Pinpoint the cell where the given text exists, returning its [x, y] midpoint coordinate. 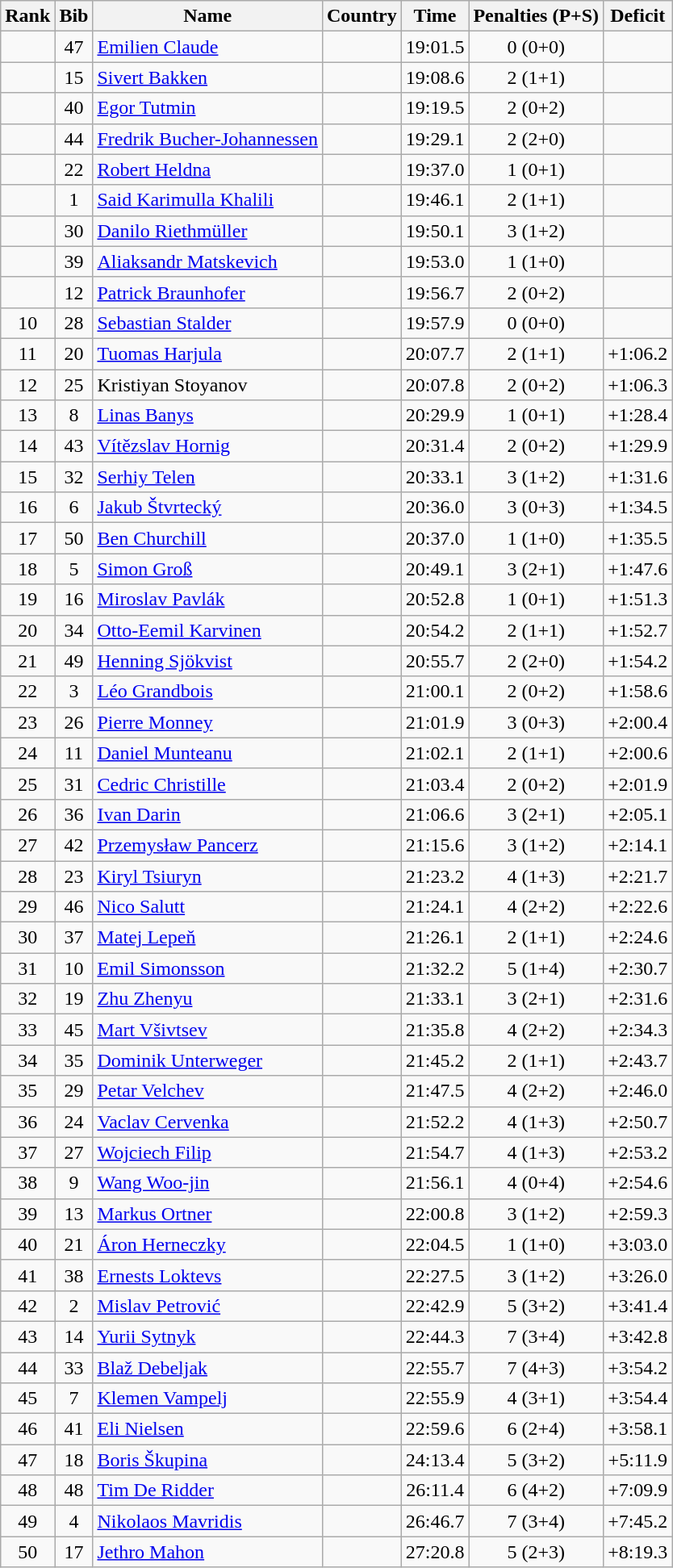
5 [74, 569]
20:55.7 [435, 661]
+1:06.3 [637, 385]
Petar Velchev [208, 1091]
Dominik Unterweger [208, 1060]
+2:46.0 [637, 1091]
Name [208, 16]
+8:19.3 [637, 1552]
4 [74, 1521]
20:54.2 [435, 630]
Country [362, 16]
21:00.1 [435, 692]
20:29.9 [435, 416]
19:53.0 [435, 261]
21:15.6 [435, 845]
21:56.1 [435, 1183]
+2:14.1 [637, 845]
+1:51.3 [637, 600]
Kiryl Tsiuryn [208, 876]
19:57.9 [435, 323]
22:04.5 [435, 1244]
+1:31.6 [637, 477]
8 [74, 416]
19:50.1 [435, 231]
Jethro Mahon [208, 1552]
Tuomas Harjula [208, 353]
+2:30.7 [637, 968]
+2:43.7 [637, 1060]
19:01.5 [435, 47]
+1:29.9 [637, 446]
22:27.5 [435, 1275]
9 [74, 1183]
Léo Grandbois [208, 692]
Pierre Monney [208, 722]
20:49.1 [435, 569]
Tim De Ridder [208, 1491]
+2:34.3 [637, 1030]
+5:11.9 [637, 1460]
Matej Lepeň [208, 938]
+1:52.7 [637, 630]
19:46.1 [435, 200]
Wang Woo-jin [208, 1183]
20:31.4 [435, 446]
26:11.4 [435, 1491]
Przemysław Pancerz [208, 845]
+3:26.0 [637, 1275]
+2:00.4 [637, 722]
Sivert Bakken [208, 77]
Penalties (P+S) [536, 16]
20:07.8 [435, 385]
Cedric Christille [208, 784]
Said Karimulla Khalili [208, 200]
21:45.2 [435, 1060]
21:54.7 [435, 1152]
+3:54.2 [637, 1368]
+2:31.6 [637, 999]
+2:59.3 [637, 1214]
+3:54.4 [637, 1399]
Klemen Vampelj [208, 1399]
24:13.4 [435, 1460]
+1:28.4 [637, 416]
22:59.6 [435, 1429]
+1:47.6 [637, 569]
20:52.8 [435, 600]
Miroslav Pavlák [208, 600]
6 [74, 508]
Blaž Debeljak [208, 1368]
Wojciech Filip [208, 1152]
19:19.5 [435, 108]
22:55.9 [435, 1399]
+3:42.8 [637, 1336]
+1:06.2 [637, 353]
Eli Nielsen [208, 1429]
Jakub Štvrtecký [208, 508]
21:06.6 [435, 814]
3 [74, 692]
+1:58.6 [637, 692]
Egor Tutmin [208, 108]
Vaclav Cervenka [208, 1122]
Bib [74, 16]
21:23.2 [435, 876]
Ernests Loktevs [208, 1275]
7 [74, 1399]
Danilo Riethmüller [208, 231]
Ivan Darin [208, 814]
Vítězslav Hornig [208, 446]
21:47.5 [435, 1091]
Kristiyan Stoyanov [208, 385]
Henning Sjökvist [208, 661]
Robert Heldna [208, 169]
+2:00.6 [637, 753]
21:26.1 [435, 938]
Mislav Petrović [208, 1306]
+2:50.7 [637, 1122]
6 (4+2) [536, 1491]
4 (0+4) [536, 1183]
5 (1+4) [536, 968]
+3:03.0 [637, 1244]
+1:35.5 [637, 538]
+3:58.1 [637, 1429]
+2:22.6 [637, 907]
+2:05.1 [637, 814]
Zhu Zhenyu [208, 999]
20:37.0 [435, 538]
Nikolaos Mavridis [208, 1521]
Emil Simonsson [208, 968]
Yurii Sytnyk [208, 1336]
Ben Churchill [208, 538]
5 (2+3) [536, 1552]
Otto-Eemil Karvinen [208, 630]
6 (2+4) [536, 1429]
+2:53.2 [637, 1152]
+2:01.9 [637, 784]
Mart Všivtsev [208, 1030]
20:36.0 [435, 508]
+1:34.5 [637, 508]
21:24.1 [435, 907]
21:35.8 [435, 1030]
21:02.1 [435, 753]
Fredrik Bucher-Johannessen [208, 139]
Rank [27, 16]
Emilien Claude [208, 47]
Nico Salutt [208, 907]
19:08.6 [435, 77]
+7:45.2 [637, 1521]
21:52.2 [435, 1122]
Time [435, 16]
2 [74, 1306]
22:44.3 [435, 1336]
21:01.9 [435, 722]
19:29.1 [435, 139]
20:07.7 [435, 353]
+2:54.6 [637, 1183]
22:42.9 [435, 1306]
Serhiy Telen [208, 477]
Daniel Munteanu [208, 753]
Áron Herneczky [208, 1244]
26:46.7 [435, 1521]
27:20.8 [435, 1552]
19:37.0 [435, 169]
21:33.1 [435, 999]
+3:41.4 [637, 1306]
20:33.1 [435, 477]
+2:24.6 [637, 938]
+1:54.2 [637, 661]
Linas Banys [208, 416]
19:56.7 [435, 292]
Markus Ortner [208, 1214]
Sebastian Stalder [208, 323]
22:00.8 [435, 1214]
22:55.7 [435, 1368]
+2:21.7 [637, 876]
21:32.2 [435, 968]
+7:09.9 [637, 1491]
Simon Groß [208, 569]
7 (4+3) [536, 1368]
1 [74, 200]
Aliaksandr Matskevich [208, 261]
Patrick Braunhofer [208, 292]
Deficit [637, 16]
21:03.4 [435, 784]
4 (3+1) [536, 1399]
Boris Škupina [208, 1460]
